Determine the [X, Y] coordinate at the center of the cell enclosing the given text.  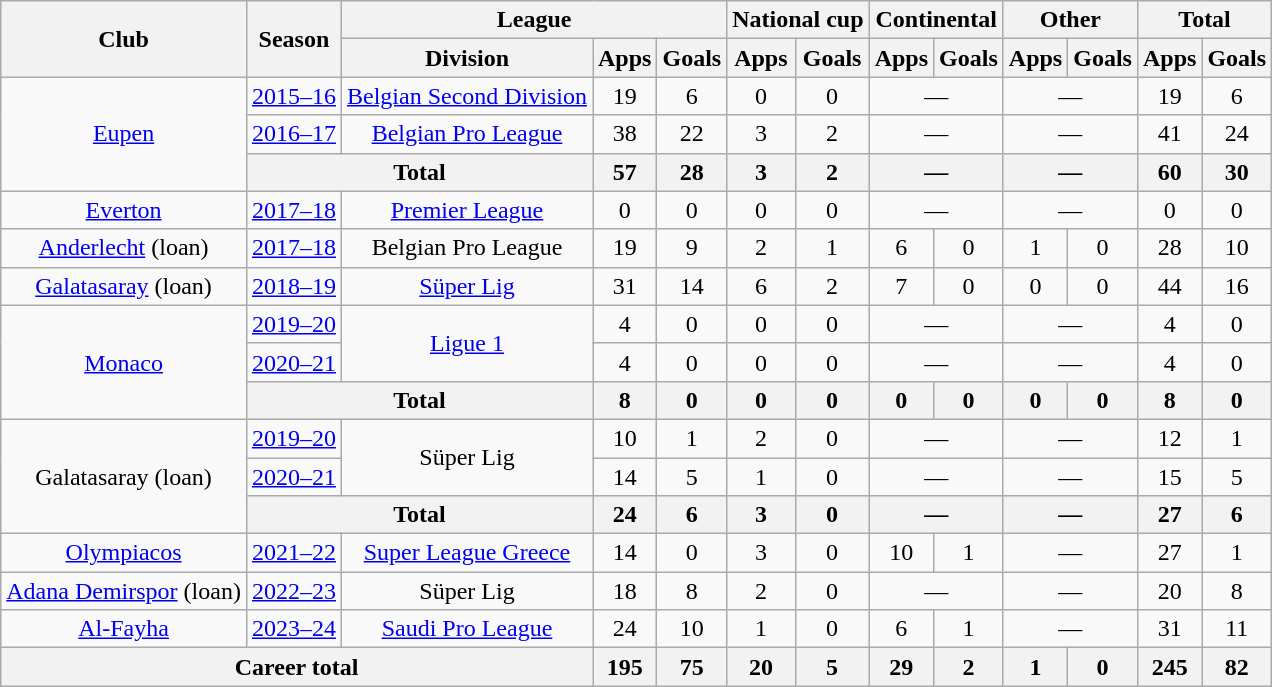
Super League Greece [466, 553]
22 [692, 134]
Everton [124, 210]
Club [124, 39]
Adana Demirspor (loan) [124, 591]
18 [624, 591]
Monaco [124, 362]
16 [1237, 286]
82 [1237, 667]
Olympiacos [124, 553]
2021–22 [294, 553]
Continental [936, 20]
National cup [798, 20]
League [534, 20]
Other [1070, 20]
195 [624, 667]
44 [1169, 286]
Premier League [466, 210]
Eupen [124, 134]
245 [1169, 667]
2018–19 [294, 286]
30 [1237, 172]
2022–23 [294, 591]
Division [466, 58]
Season [294, 39]
60 [1169, 172]
9 [692, 248]
Belgian Second Division [466, 96]
38 [624, 134]
Saudi Pro League [466, 629]
2023–24 [294, 629]
41 [1169, 134]
12 [1169, 438]
Anderlecht (loan) [124, 248]
Career total [297, 667]
11 [1237, 629]
2015–16 [294, 96]
15 [1169, 477]
75 [692, 667]
29 [901, 667]
7 [901, 286]
57 [624, 172]
Al-Fayha [124, 629]
2016–17 [294, 134]
Ligue 1 [466, 343]
